Return [X, Y] of the center of cell containing provided text 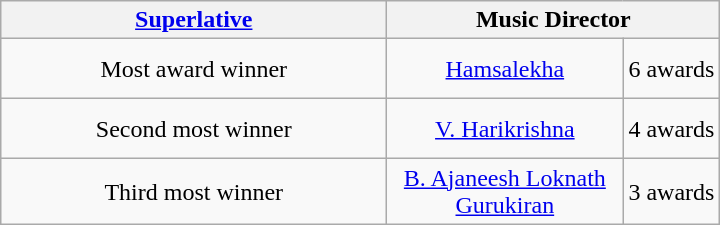
3 awards [672, 192]
6 awards [672, 69]
Third most winner [194, 192]
Superlative [194, 20]
V. Harikrishna [505, 129]
Second most winner [194, 129]
Most award winner [194, 69]
4 awards [672, 129]
B. Ajaneesh LoknathGurukiran [505, 192]
Music Director [554, 20]
Hamsalekha [505, 69]
